Determine the [x, y] coordinate at the center of the cell enclosing the given text.  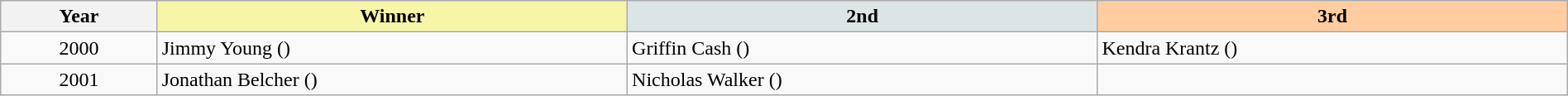
2000 [79, 48]
Jimmy Young () [392, 48]
3rd [1332, 17]
Kendra Krantz () [1332, 48]
Nicholas Walker () [863, 79]
Jonathan Belcher () [392, 79]
2001 [79, 79]
Year [79, 17]
2nd [863, 17]
Griffin Cash () [863, 48]
Winner [392, 17]
